Return [x, y] of the center of cell containing provided text 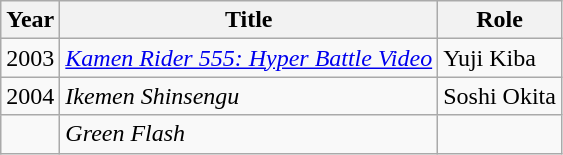
Yuji Kiba [500, 58]
2003 [30, 58]
Green Flash [249, 134]
Role [500, 20]
Ikemen Shinsengu [249, 96]
2004 [30, 96]
Soshi Okita [500, 96]
Kamen Rider 555: Hyper Battle Video [249, 58]
Title [249, 20]
Year [30, 20]
